Return the [X, Y] coordinate for the center point of the cell that contains the specified text.  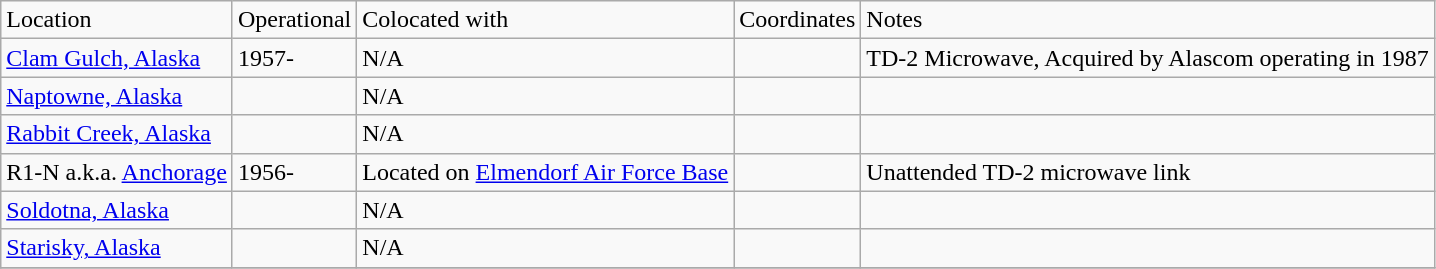
Colocated with [546, 20]
Soldotna, Alaska [117, 210]
R1-N a.k.a. Anchorage [117, 172]
TD-2 Microwave, Acquired by Alascom operating in 1987 [1148, 58]
Starisky, Alaska [117, 248]
Location [117, 20]
Located on Elmendorf Air Force Base [546, 172]
Unattended TD-2 microwave link [1148, 172]
1957- [294, 58]
Operational [294, 20]
1956- [294, 172]
Notes [1148, 20]
Naptowne, Alaska [117, 96]
Rabbit Creek, Alaska [117, 134]
Clam Gulch, Alaska [117, 58]
Coordinates [798, 20]
